Pinpoint the cell where the given text exists, returning its (X, Y) midpoint coordinate. 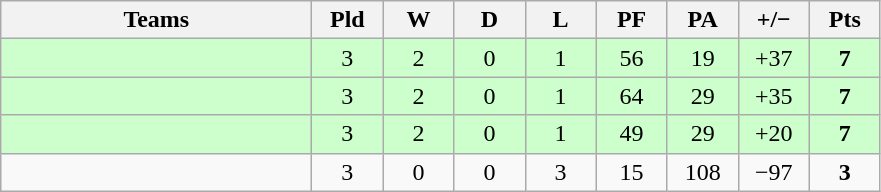
+/− (774, 20)
108 (702, 172)
D (490, 20)
L (560, 20)
64 (632, 96)
+35 (774, 96)
Pld (348, 20)
PF (632, 20)
+37 (774, 58)
Teams (156, 20)
Pts (844, 20)
−97 (774, 172)
W (418, 20)
15 (632, 172)
19 (702, 58)
56 (632, 58)
PA (702, 20)
+20 (774, 134)
49 (632, 134)
